Return [X, Y] of the center of cell containing provided text 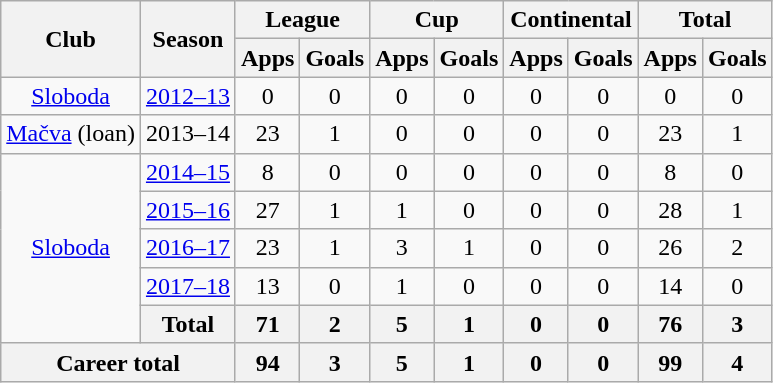
Continental [571, 20]
4 [737, 362]
2013–14 [188, 134]
27 [267, 210]
99 [670, 362]
League [302, 20]
26 [670, 248]
28 [670, 210]
14 [670, 286]
2014–15 [188, 172]
2017–18 [188, 286]
Club [71, 39]
13 [267, 286]
Season [188, 39]
94 [267, 362]
71 [267, 324]
2016–17 [188, 248]
2012–13 [188, 96]
76 [670, 324]
Career total [118, 362]
Cup [437, 20]
Mačva (loan) [71, 134]
2015–16 [188, 210]
